Capture the cell that displays the provided text and extract its (x, y) central coordinate. 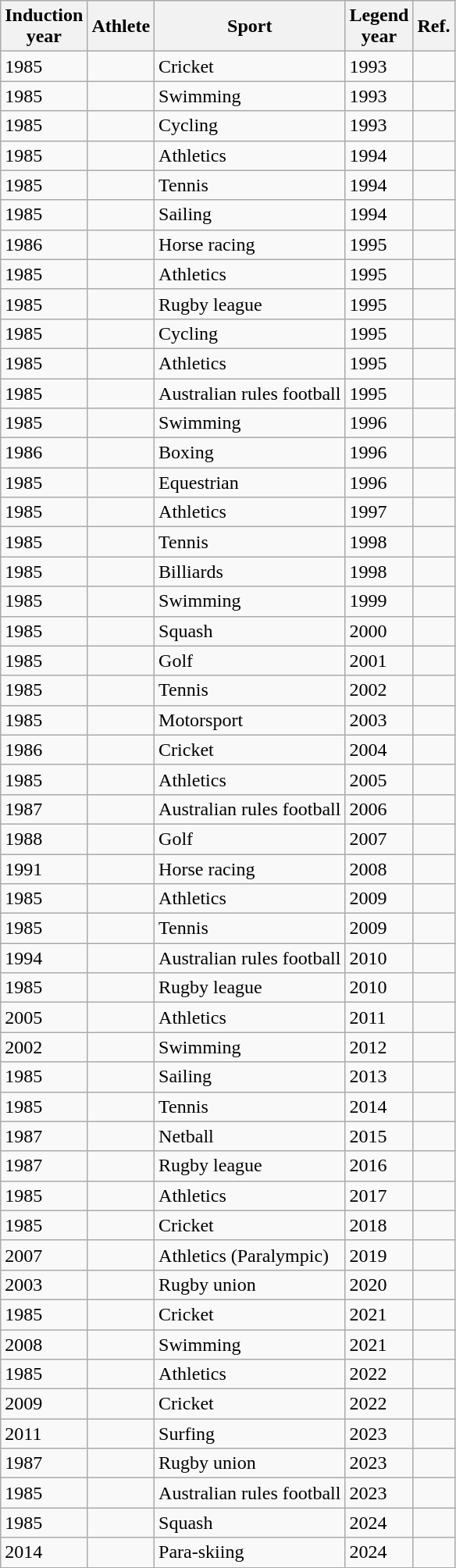
Athletics (Paralympic) (250, 1255)
2017 (379, 1196)
2013 (379, 1077)
2001 (379, 661)
1999 (379, 601)
1991 (44, 869)
Netball (250, 1136)
Equestrian (250, 483)
Ref. (434, 27)
2018 (379, 1225)
1988 (44, 839)
2000 (379, 631)
Inductionyear (44, 27)
Sport (250, 27)
Motorsport (250, 720)
Athlete (121, 27)
Surfing (250, 1434)
Boxing (250, 453)
2012 (379, 1047)
2015 (379, 1136)
2020 (379, 1285)
1997 (379, 512)
2004 (379, 750)
2006 (379, 809)
Billiards (250, 572)
2019 (379, 1255)
Legendyear (379, 27)
2016 (379, 1166)
Para-skiing (250, 1552)
